Locate the cell with the specified text and output its (X, Y) center coordinate. 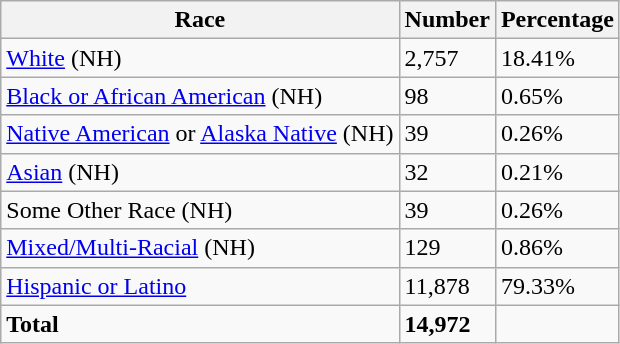
Percentage (557, 20)
Native American or Alaska Native (NH) (200, 134)
Mixed/Multi-Racial (NH) (200, 248)
79.33% (557, 286)
0.21% (557, 172)
98 (447, 96)
0.86% (557, 248)
Hispanic or Latino (200, 286)
32 (447, 172)
0.65% (557, 96)
11,878 (447, 286)
Some Other Race (NH) (200, 210)
Asian (NH) (200, 172)
Total (200, 324)
129 (447, 248)
Race (200, 20)
2,757 (447, 58)
Black or African American (NH) (200, 96)
18.41% (557, 58)
White (NH) (200, 58)
14,972 (447, 324)
Number (447, 20)
